Locate the cell with the specified text and output its (X, Y) center coordinate. 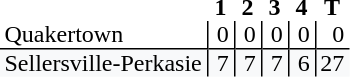
Quakertown (104, 35)
6 (302, 63)
27 (332, 63)
Sellersville-Perkasie (104, 63)
